For the text-containing cell, return its midpoint in (X, Y) coordinate format. 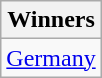
Germany (51, 58)
Winners (51, 20)
